For the text-containing cell, return its midpoint in [x, y] coordinate format. 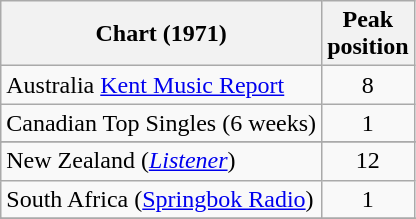
Peakposition [368, 34]
Australia Kent Music Report [162, 85]
Chart (1971) [162, 34]
12 [368, 161]
8 [368, 85]
South Africa (Springbok Radio) [162, 199]
New Zealand (Listener) [162, 161]
Canadian Top Singles (6 weeks) [162, 123]
